Search for the cell housing the specified text and yield its (X, Y) center coordinate. 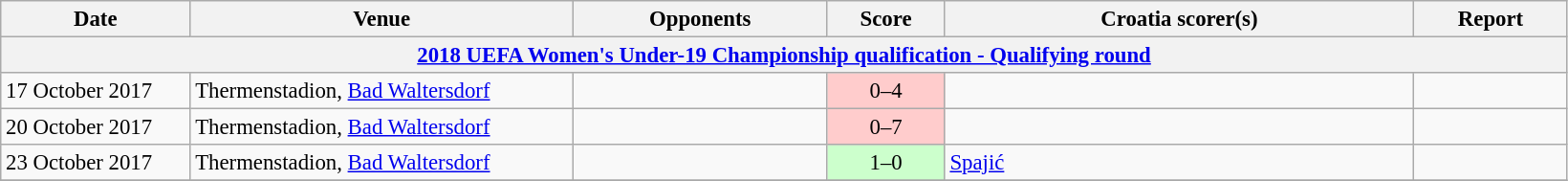
0–7 (885, 127)
1–0 (885, 163)
20 October 2017 (96, 127)
Venue (382, 19)
Spajić (1180, 163)
Report (1492, 19)
23 October 2017 (96, 163)
2018 UEFA Women's Under-19 Championship qualification - Qualifying round (784, 56)
Date (96, 19)
Croatia scorer(s) (1180, 19)
Score (885, 19)
17 October 2017 (96, 91)
0–4 (885, 91)
Opponents (700, 19)
